Locate the cell with the specified text and output its (x, y) center coordinate. 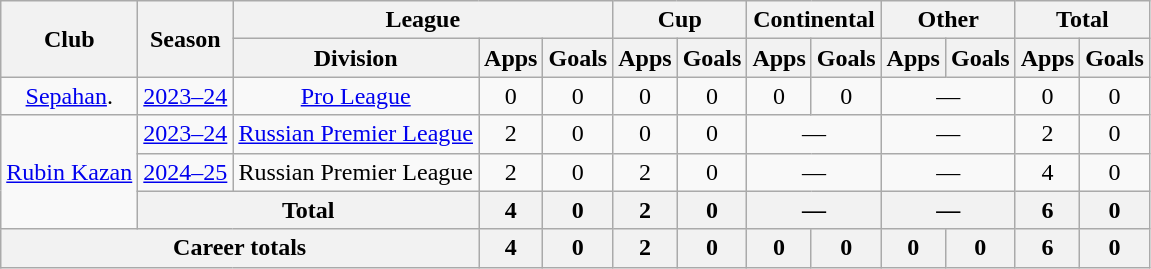
League (423, 20)
Season (186, 39)
Pro League (356, 96)
Division (356, 58)
Sepahan. (70, 96)
Club (70, 39)
Rubin Kazan (70, 172)
2024–25 (186, 172)
Career totals (240, 248)
Continental (814, 20)
Cup (680, 20)
Other (948, 20)
